From the cell containing the given text, extract its center point as [X, Y] coordinate. 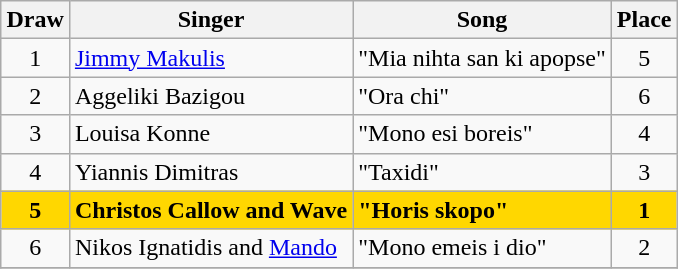
"Mia nihta san ki apopse" [482, 58]
"Horis skopo" [482, 210]
Christos Callow and Wave [210, 210]
Yiannis Dimitras [210, 172]
"Ora chi" [482, 96]
"Mono esi boreis" [482, 134]
"Mono emeis i dio" [482, 248]
Song [482, 20]
"Taxidi" [482, 172]
Place [644, 20]
Aggeliki Bazigou [210, 96]
Nikos Ignatidis and Mando [210, 248]
Louisa Konne [210, 134]
Singer [210, 20]
Jimmy Makulis [210, 58]
Draw [35, 20]
